Locate the cell with the specified text and output its [x, y] center coordinate. 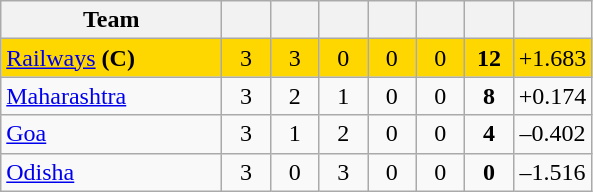
12 [490, 58]
Railways (C) [112, 58]
Goa [112, 134]
Odisha [112, 172]
+1.683 [552, 58]
–1.516 [552, 172]
8 [490, 96]
+0.174 [552, 96]
Team [112, 20]
Maharashtra [112, 96]
4 [490, 134]
–0.402 [552, 134]
